Pinpoint the cell where the given text exists, returning its [X, Y] midpoint coordinate. 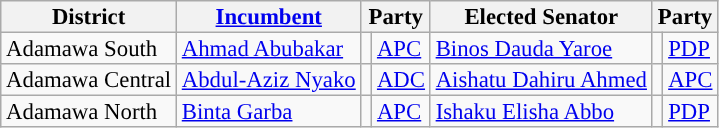
District [89, 17]
Adamawa Central [89, 80]
Binta Garba [268, 112]
Ishaku Elisha Abbo [541, 112]
Adamawa North [89, 112]
Binos Dauda Yaroe [541, 49]
Incumbent [268, 17]
ADC [402, 80]
Ahmad Abubakar [268, 49]
Adamawa South [89, 49]
Aishatu Dahiru Ahmed [541, 80]
Abdul-Aziz Nyako [268, 80]
Elected Senator [541, 17]
